Identify which cell holds the provided text, then report its (x, y) central coordinate. 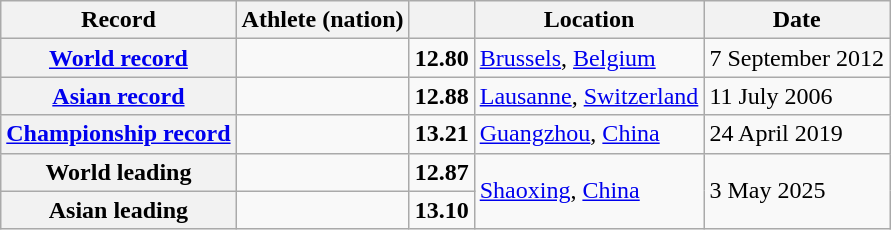
12.87 (442, 172)
Shaoxing, China (589, 191)
13.21 (442, 134)
12.88 (442, 96)
3 May 2025 (797, 191)
World leading (118, 172)
Brussels, Belgium (589, 58)
Location (589, 20)
Athlete (nation) (322, 20)
Date (797, 20)
Asian record (118, 96)
13.10 (442, 210)
Record (118, 20)
11 July 2006 (797, 96)
12.80 (442, 58)
24 April 2019 (797, 134)
Asian leading (118, 210)
Guangzhou, China (589, 134)
Lausanne, Switzerland (589, 96)
Championship record (118, 134)
World record (118, 58)
7 September 2012 (797, 58)
